For the text-containing cell, return its midpoint in [X, Y] coordinate format. 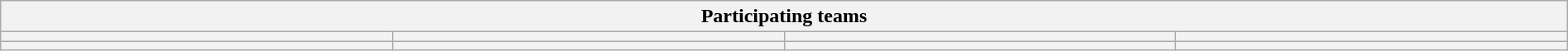
Participating teams [784, 16]
